Output the (x, y) coordinate of the center of the cell containing the given text.  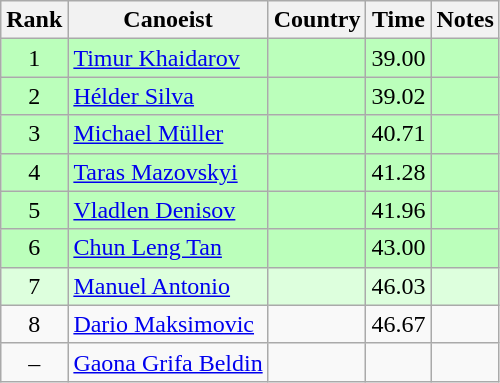
8 (34, 324)
Dario Maksimovic (168, 324)
6 (34, 248)
43.00 (398, 248)
Taras Mazovskyi (168, 172)
3 (34, 134)
Time (398, 20)
4 (34, 172)
Country (317, 20)
Canoeist (168, 20)
Chun Leng Tan (168, 248)
Notes (465, 20)
Gaona Grifa Beldin (168, 362)
Hélder Silva (168, 96)
2 (34, 96)
40.71 (398, 134)
46.03 (398, 286)
Timur Khaidarov (168, 58)
39.02 (398, 96)
Manuel Antonio (168, 286)
– (34, 362)
39.00 (398, 58)
1 (34, 58)
41.96 (398, 210)
41.28 (398, 172)
46.67 (398, 324)
7 (34, 286)
Vladlen Denisov (168, 210)
Rank (34, 20)
5 (34, 210)
Michael Müller (168, 134)
